Scan for the cell matching the given text and deliver its (x, y) coordinate at center. 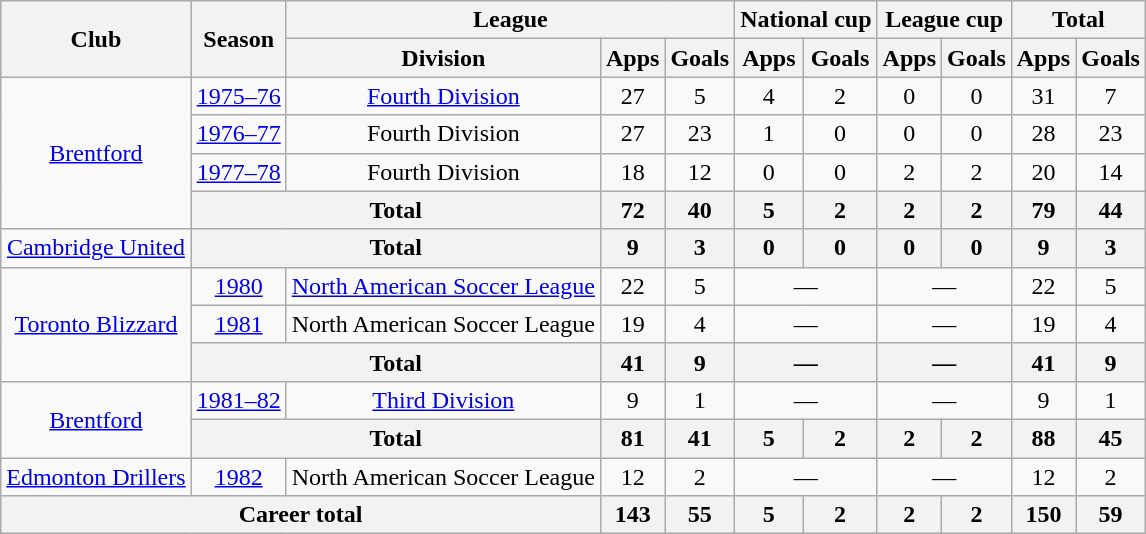
72 (632, 210)
31 (1043, 96)
59 (1111, 515)
National cup (806, 20)
18 (632, 172)
1980 (238, 286)
Toronto Blizzard (96, 324)
81 (632, 438)
Cambridge United (96, 248)
45 (1111, 438)
1981–82 (238, 400)
1981 (238, 324)
Third Division (443, 400)
143 (632, 515)
1975–76 (238, 96)
1982 (238, 477)
Edmonton Drillers (96, 477)
44 (1111, 210)
1977–78 (238, 172)
14 (1111, 172)
Season (238, 39)
Club (96, 39)
7 (1111, 96)
20 (1043, 172)
Division (443, 58)
40 (700, 210)
Career total (301, 515)
88 (1043, 438)
28 (1043, 134)
79 (1043, 210)
55 (700, 515)
League cup (944, 20)
League (510, 20)
1976–77 (238, 134)
150 (1043, 515)
